Find where the given text appears and provide that cell's center as (X, Y) coordinate. 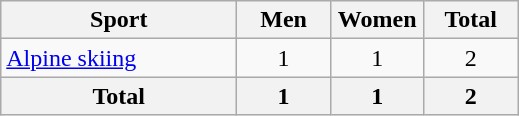
Alpine skiing (119, 58)
Men (284, 20)
Sport (119, 20)
Women (377, 20)
